From the cell containing the given text, extract its center point as [x, y] coordinate. 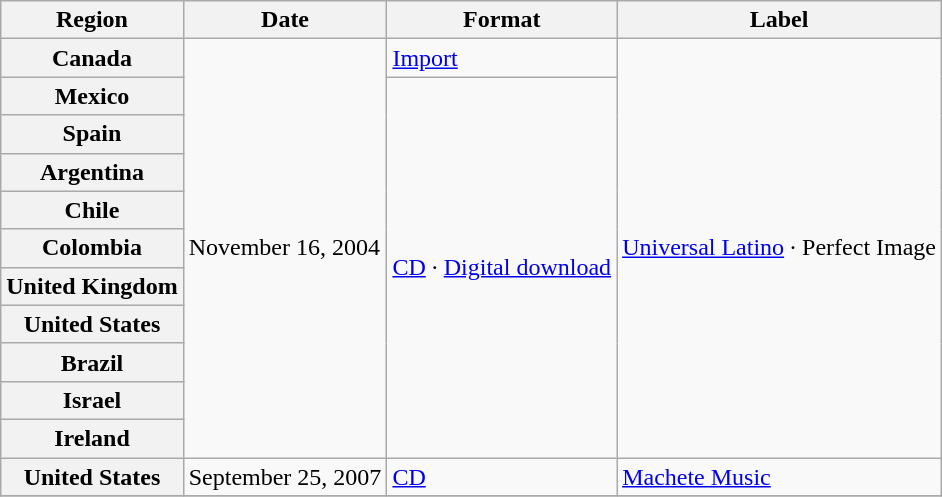
CD [502, 477]
Colombia [92, 248]
Chile [92, 210]
Canada [92, 58]
Date [285, 20]
November 16, 2004 [285, 248]
Region [92, 20]
Label [780, 20]
Israel [92, 400]
United Kingdom [92, 286]
Ireland [92, 438]
Format [502, 20]
Universal Latino · Perfect Image [780, 248]
September 25, 2007 [285, 477]
Argentina [92, 172]
Import [502, 58]
Machete Music [780, 477]
Mexico [92, 96]
CD · Digital download [502, 268]
Spain [92, 134]
Brazil [92, 362]
